Return the [X, Y] coordinate for the center point of the cell that contains the specified text.  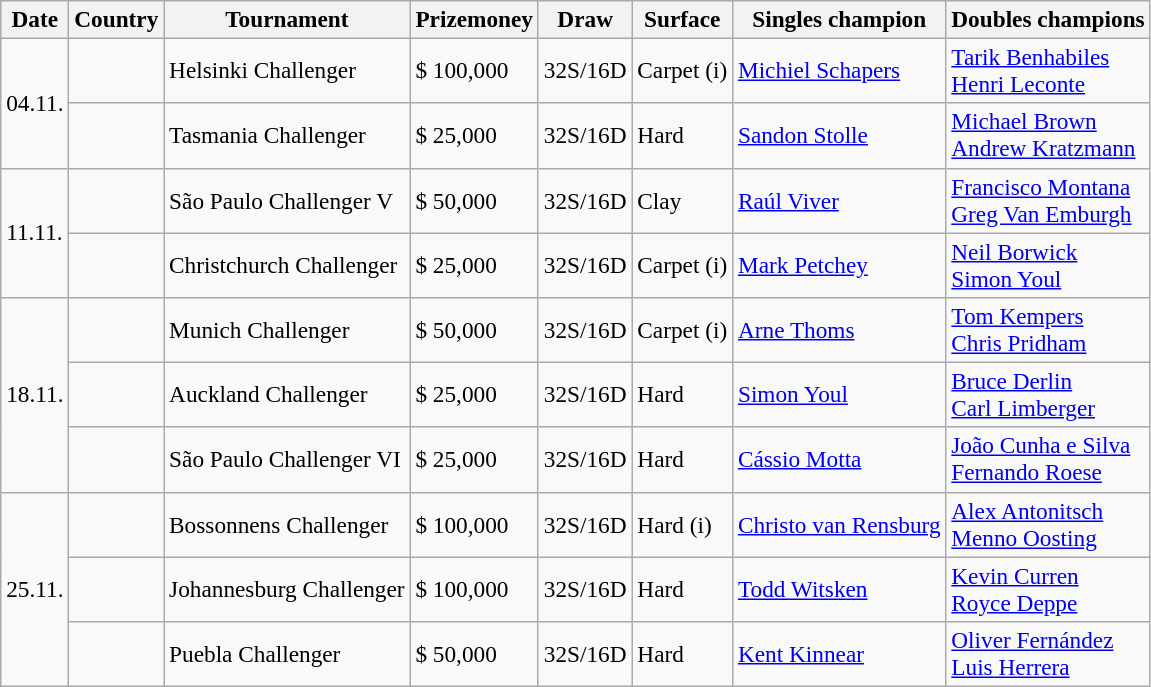
Surface [682, 19]
Michael Brown Andrew Kratzmann [1048, 136]
Tournament [287, 19]
11.11. [35, 233]
18.11. [35, 394]
Raúl Viver [840, 200]
Cássio Motta [840, 460]
Hard (i) [682, 524]
Neil Borwick Simon Youl [1048, 264]
São Paulo Challenger VI [287, 460]
Kevin Curren Royce Deppe [1048, 588]
Sandon Stolle [840, 136]
Tom Kempers Chris Pridham [1048, 330]
25.11. [35, 589]
Prizemoney [474, 19]
Todd Witsken [840, 588]
Country [116, 19]
Munich Challenger [287, 330]
Clay [682, 200]
Doubles champions [1048, 19]
Tarik Benhabiles Henri Leconte [1048, 70]
Christo van Rensburg [840, 524]
Johannesburg Challenger [287, 588]
Mark Petchey [840, 264]
Oliver Fernández Luis Herrera [1048, 654]
Bossonnens Challenger [287, 524]
São Paulo Challenger V [287, 200]
Simon Youl [840, 394]
Kent Kinnear [840, 654]
Auckland Challenger [287, 394]
Puebla Challenger [287, 654]
Christchurch Challenger [287, 264]
Helsinki Challenger [287, 70]
Date [35, 19]
Alex Antonitsch Menno Oosting [1048, 524]
Michiel Schapers [840, 70]
João Cunha e Silva Fernando Roese [1048, 460]
Tasmania Challenger [287, 136]
Draw [585, 19]
04.11. [35, 103]
Bruce Derlin Carl Limberger [1048, 394]
Arne Thoms [840, 330]
Singles champion [840, 19]
Francisco Montana Greg Van Emburgh [1048, 200]
